Determine the [x, y] coordinate at the center of the cell enclosing the given text.  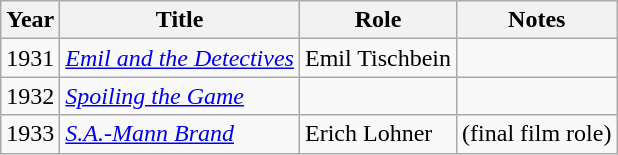
S.A.-Mann Brand [180, 134]
1932 [30, 96]
Emil and the Detectives [180, 58]
1931 [30, 58]
Year [30, 20]
Title [180, 20]
Spoiling the Game [180, 96]
(final film role) [537, 134]
Emil Tischbein [378, 58]
Notes [537, 20]
Erich Lohner [378, 134]
Role [378, 20]
1933 [30, 134]
